For the text-containing cell, return its midpoint in (x, y) coordinate format. 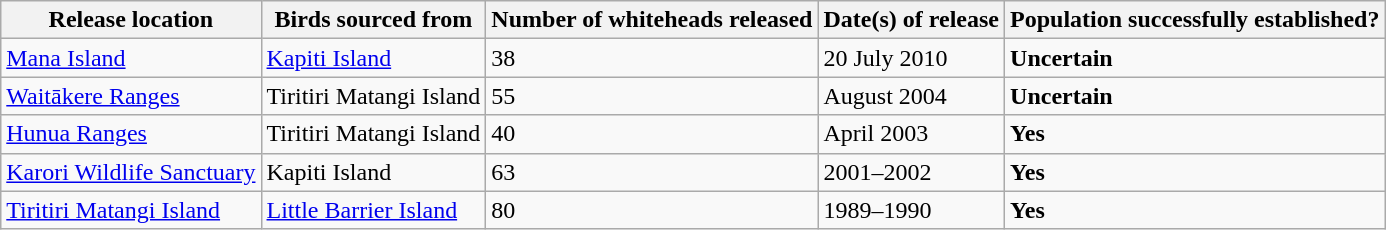
Waitākere Ranges (131, 96)
38 (652, 58)
20 July 2010 (912, 58)
August 2004 (912, 96)
Date(s) of release (912, 20)
2001–2002 (912, 172)
April 2003 (912, 134)
Karori Wildlife Sanctuary (131, 172)
1989–1990 (912, 210)
Little Barrier Island (374, 210)
63 (652, 172)
Hunua Ranges (131, 134)
Number of whiteheads released (652, 20)
Mana Island (131, 58)
Population successfully established? (1195, 20)
Birds sourced from (374, 20)
55 (652, 96)
80 (652, 210)
40 (652, 134)
Release location (131, 20)
